Identify which cell holds the provided text, then report its (x, y) central coordinate. 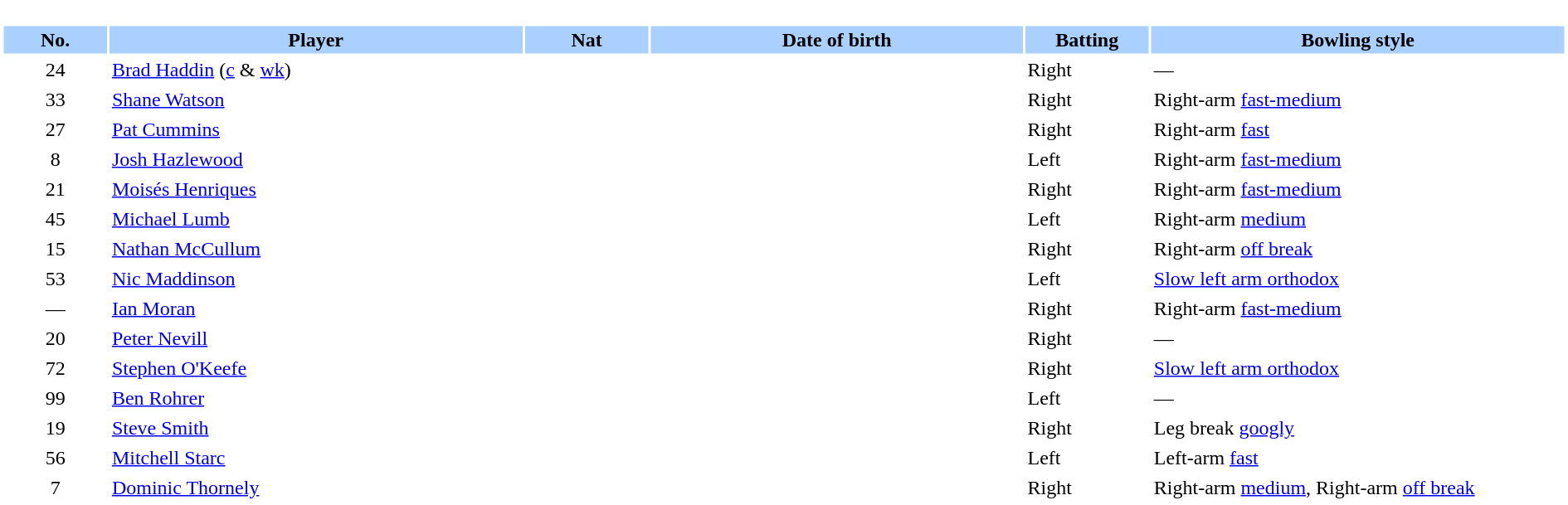
Date of birth (837, 40)
Nic Maddinson (316, 279)
Ben Rohrer (316, 398)
Leg break googly (1358, 428)
20 (55, 338)
99 (55, 398)
45 (55, 219)
Ian Moran (316, 308)
Batting (1087, 40)
Brad Haddin (c & wk) (316, 70)
15 (55, 249)
Right-arm medium (1358, 219)
Dominic Thornely (316, 488)
Moisés Henriques (316, 189)
No. (55, 40)
56 (55, 458)
Nathan McCullum (316, 249)
Michael Lumb (316, 219)
Mitchell Starc (316, 458)
72 (55, 368)
Shane Watson (316, 100)
33 (55, 100)
Stephen O'Keefe (316, 368)
Left-arm fast (1358, 458)
24 (55, 70)
8 (55, 159)
Right-arm medium, Right-arm off break (1358, 488)
Steve Smith (316, 428)
Pat Cummins (316, 129)
21 (55, 189)
Josh Hazlewood (316, 159)
Nat (586, 40)
Bowling style (1358, 40)
Player (316, 40)
19 (55, 428)
7 (55, 488)
Right-arm fast (1358, 129)
27 (55, 129)
Right-arm off break (1358, 249)
Peter Nevill (316, 338)
53 (55, 279)
